Detect which cell encompasses the target text, then output its (X, Y) center coordinate. 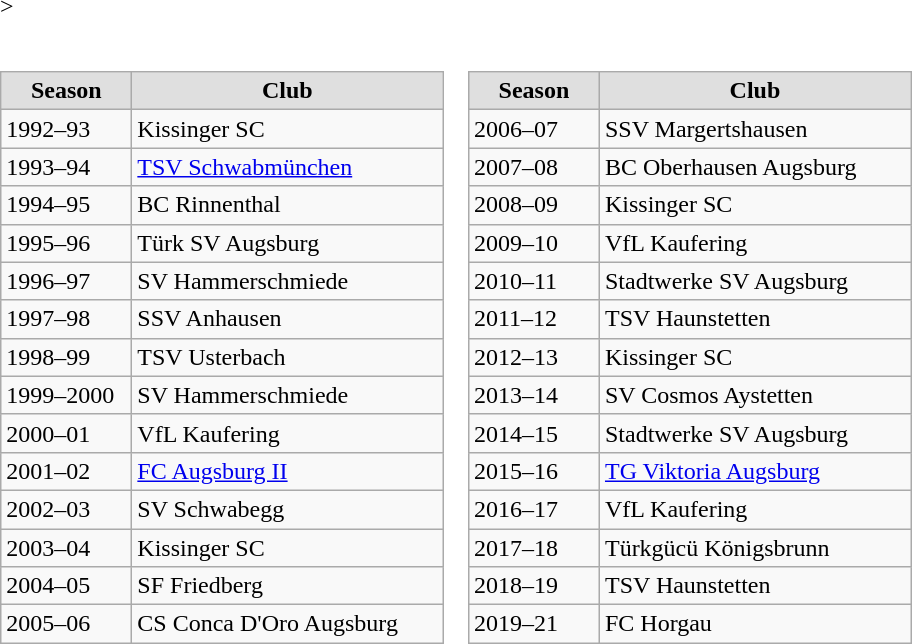
1996–97 (66, 281)
BC Rinnenthal (288, 205)
2003–04 (66, 547)
2005–06 (66, 624)
2010–11 (534, 281)
TG Viktoria Augsburg (754, 471)
2004–05 (66, 586)
2000–01 (66, 433)
SF Friedberg (288, 586)
SV Schwabegg (288, 509)
2013–14 (534, 395)
2008–09 (534, 205)
2007–08 (534, 167)
1995–96 (66, 243)
2018–19 (534, 586)
2014–15 (534, 433)
Türk SV Augsburg (288, 243)
1997–98 (66, 319)
1993–94 (66, 167)
SSV Anhausen (288, 319)
SSV Margertshausen (754, 129)
2012–13 (534, 357)
2006–07 (534, 129)
2009–10 (534, 243)
2002–03 (66, 509)
BC Oberhausen Augsburg (754, 167)
1998–99 (66, 357)
SV Cosmos Aystetten (754, 395)
2017–18 (534, 547)
TSV Usterbach (288, 357)
2001–02 (66, 471)
1994–95 (66, 205)
CS Conca D'Oro Augsburg (288, 624)
2015–16 (534, 471)
2019–21 (534, 624)
1999–2000 (66, 395)
FC Horgau (754, 624)
2016–17 (534, 509)
2011–12 (534, 319)
TSV Schwabmünchen (288, 167)
1992–93 (66, 129)
FC Augsburg II (288, 471)
Türkgücü Königsbrunn (754, 547)
